Find where the given text appears and provide that cell's center as (x, y) coordinate. 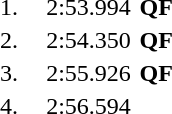
2:54.350 (88, 40)
2:55.926 (88, 73)
